Identify which cell holds the provided text, then report its [x, y] central coordinate. 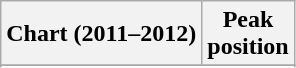
Chart (2011–2012) [102, 34]
Peakposition [248, 34]
